Return the [x, y] coordinate for the center point of the cell that contains the specified text.  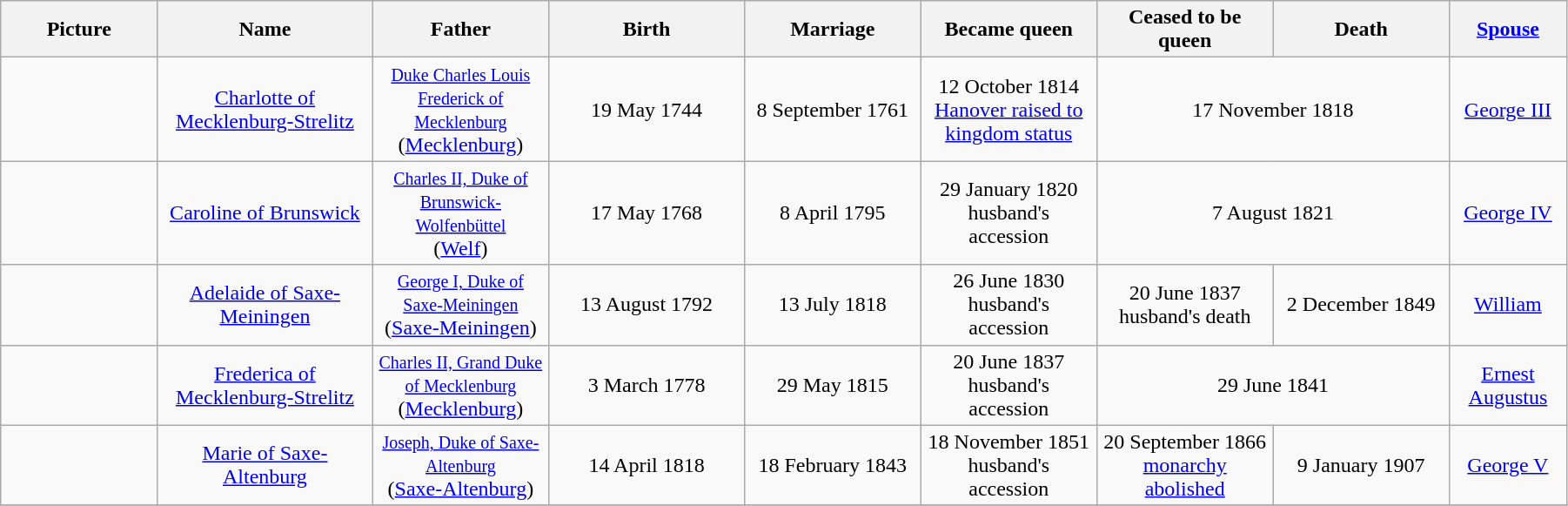
2 December 1849 [1361, 305]
17 May 1768 [647, 213]
8 September 1761 [833, 110]
13 August 1792 [647, 305]
George III [1507, 110]
26 June 1830husband's accession [1008, 305]
20 June 1837husband's accession [1008, 385]
Marie of Saxe-Altenburg [265, 465]
12 October 1814Hanover raised to kingdom status [1008, 110]
Spouse [1507, 30]
Became queen [1008, 30]
29 June 1841 [1272, 385]
William [1507, 305]
18 November 1851husband's accession [1008, 465]
George V [1507, 465]
17 November 1818 [1272, 110]
Ceased to be queen [1184, 30]
20 June 1837husband's death [1184, 305]
Name [265, 30]
Birth [647, 30]
29 January 1820husband's accession [1008, 213]
Picture [79, 30]
Joseph, Duke of Saxe-Altenburg(Saxe-Altenburg) [460, 465]
Father [460, 30]
13 July 1818 [833, 305]
3 March 1778 [647, 385]
14 April 1818 [647, 465]
18 February 1843 [833, 465]
Frederica of Mecklenburg-Strelitz [265, 385]
Charlotte of Mecklenburg-Strelitz [265, 110]
Ernest Augustus [1507, 385]
29 May 1815 [833, 385]
Adelaide of Saxe-Meiningen [265, 305]
Duke Charles Louis Frederick of Mecklenburg(Mecklenburg) [460, 110]
Marriage [833, 30]
19 May 1744 [647, 110]
20 September 1866monarchy abolished [1184, 465]
Charles II, Grand Duke of Mecklenburg(Mecklenburg) [460, 385]
7 August 1821 [1272, 213]
9 January 1907 [1361, 465]
George IV [1507, 213]
Death [1361, 30]
George I, Duke of Saxe-Meiningen(Saxe-Meiningen) [460, 305]
Caroline of Brunswick [265, 213]
Charles II, Duke of Brunswick-Wolfenbüttel(Welf) [460, 213]
8 April 1795 [833, 213]
